For the text-containing cell, return its midpoint in [X, Y] coordinate format. 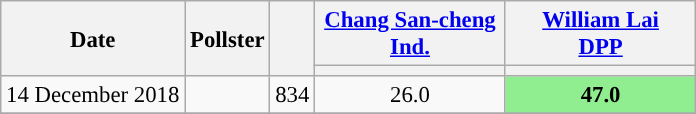
26.0 [410, 95]
834 [292, 95]
Chang San-chengInd. [410, 34]
Pollster [228, 38]
47.0 [600, 95]
14 December 2018 [93, 95]
Date [93, 38]
William LaiDPP [600, 34]
